For the text-containing cell, return its midpoint in [X, Y] coordinate format. 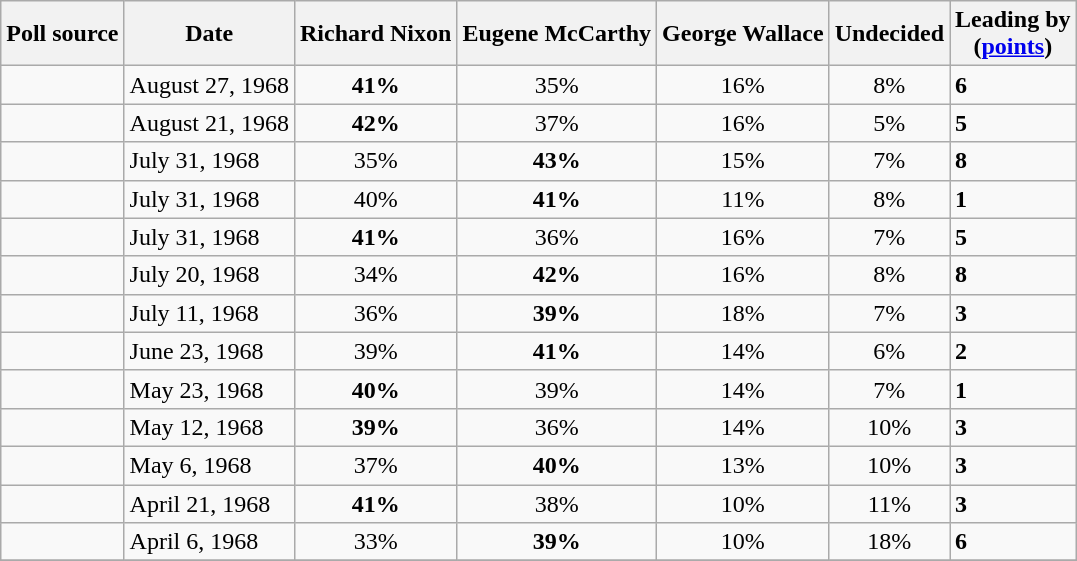
Leading by(points) [1013, 34]
Undecided [889, 34]
May 23, 1968 [209, 389]
Poll source [62, 34]
August 27, 1968 [209, 85]
July 11, 1968 [209, 313]
33% [375, 542]
13% [744, 465]
38% [557, 503]
34% [375, 275]
5% [889, 123]
August 21, 1968 [209, 123]
Eugene McCarthy [557, 34]
6% [889, 351]
43% [557, 161]
May 12, 1968 [209, 427]
Date [209, 34]
April 21, 1968 [209, 503]
George Wallace [744, 34]
June 23, 1968 [209, 351]
15% [744, 161]
May 6, 1968 [209, 465]
Richard Nixon [375, 34]
April 6, 1968 [209, 542]
2 [1013, 351]
July 20, 1968 [209, 275]
